Determine the [x, y] coordinate at the center of the cell enclosing the given text.  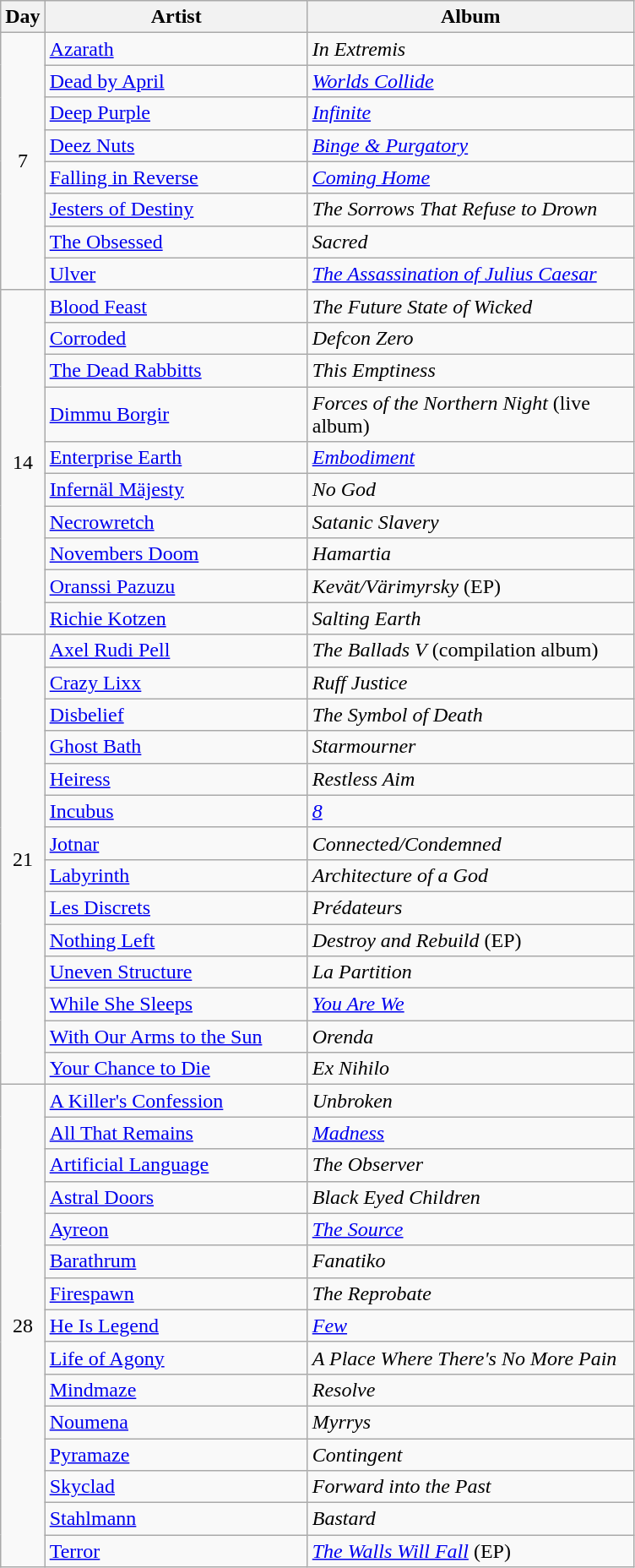
Heiress [176, 779]
The Assassination of Julius Caesar [470, 274]
Pyramaze [176, 1454]
7 [23, 161]
Ex Nihilo [470, 1069]
Myrrys [470, 1422]
Life of Agony [176, 1358]
Enterprise Earth [176, 458]
Necrowretch [176, 522]
Falling in Reverse [176, 177]
Novembers Doom [176, 554]
Ayreon [176, 1229]
Terror [176, 1551]
Connected/Condemned [470, 843]
Artist [176, 17]
Kevät/Värimyrsky (EP) [470, 586]
Ghost Bath [176, 747]
In Extremis [470, 49]
All That Remains [176, 1133]
The Walls Will Fall (EP) [470, 1551]
Restless Aim [470, 779]
Deep Purple [176, 113]
Blood Feast [176, 306]
The Reprobate [470, 1293]
Jesters of Destiny [176, 210]
Day [23, 17]
Architecture of a God [470, 875]
21 [23, 860]
Salting Earth [470, 618]
Skyclad [176, 1487]
Worlds Collide [470, 81]
Coming Home [470, 177]
Artificial Language [176, 1165]
Infernäl Mäjesty [176, 490]
Barathrum [176, 1261]
Your Chance to Die [176, 1069]
Forces of the Northern Night (live album) [470, 414]
Fanatiko [470, 1261]
Binge & Purgatory [470, 145]
La Partition [470, 972]
Sacred [470, 242]
The Ballads V (compilation album) [470, 651]
Oranssi Pazuzu [176, 586]
Uneven Structure [176, 972]
Ruff Justice [470, 683]
Hamartia [470, 554]
You Are We [470, 1004]
Satanic Slavery [470, 522]
Starmourner [470, 747]
14 [23, 462]
The Obsessed [176, 242]
No God [470, 490]
Axel Rudi Pell [176, 651]
Deez Nuts [176, 145]
Few [470, 1326]
Nothing Left [176, 940]
Album [470, 17]
Noumena [176, 1422]
He Is Legend [176, 1326]
Labyrinth [176, 875]
The Sorrows That Refuse to Drown [470, 210]
While She Sleeps [176, 1004]
Dead by April [176, 81]
Black Eyed Children [470, 1197]
Defcon Zero [470, 338]
The Dead Rabbitts [176, 370]
Forward into the Past [470, 1487]
Prédateurs [470, 907]
Richie Kotzen [176, 618]
A Place Where There's No More Pain [470, 1358]
Corroded [176, 338]
Mindmaze [176, 1390]
Resolve [470, 1390]
Unbroken [470, 1101]
The Future State of Wicked [470, 306]
A Killer's Confession [176, 1101]
Disbelief [176, 715]
Astral Doors [176, 1197]
Stahlmann [176, 1519]
Firespawn [176, 1293]
Azarath [176, 49]
8 [470, 811]
The Symbol of Death [470, 715]
The Observer [470, 1165]
Les Discrets [176, 907]
Dimmu Borgir [176, 414]
Destroy and Rebuild (EP) [470, 940]
Madness [470, 1133]
This Emptiness [470, 370]
Ulver [176, 274]
Jotnar [176, 843]
Bastard [470, 1519]
Incubus [176, 811]
Embodiment [470, 458]
The Source [470, 1229]
28 [23, 1326]
Orenda [470, 1037]
Crazy Lixx [176, 683]
Contingent [470, 1454]
With Our Arms to the Sun [176, 1037]
Infinite [470, 113]
